Find where the given text appears and provide that cell's center as [x, y] coordinate. 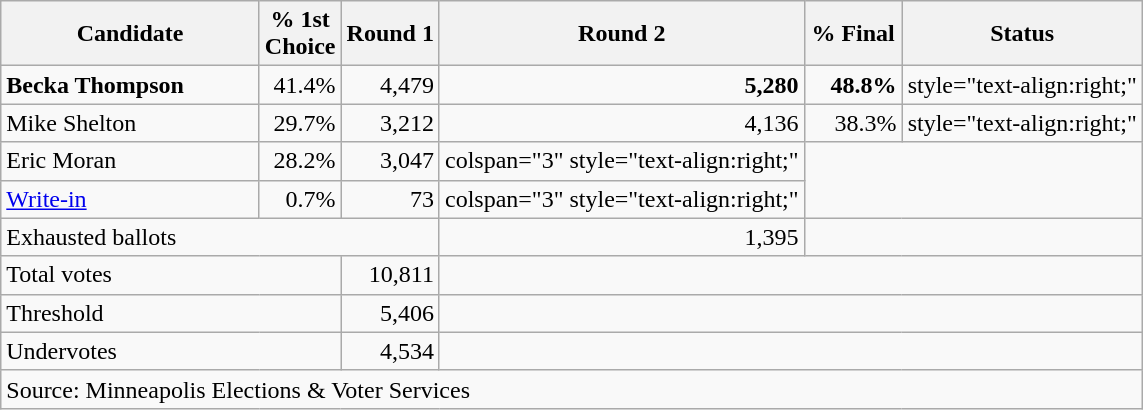
10,811 [390, 275]
29.7% [300, 123]
73 [390, 199]
Becka Thompson [130, 85]
28.2% [300, 161]
4,534 [390, 351]
4,479 [390, 85]
4,136 [622, 123]
1,395 [622, 237]
0.7% [300, 199]
Round 2 [622, 34]
41.4% [300, 85]
% 1stChoice [300, 34]
3,212 [390, 123]
Round 1 [390, 34]
Threshold [171, 313]
Total votes [171, 275]
Status [1022, 34]
Exhausted ballots [220, 237]
5,280 [622, 85]
3,047 [390, 161]
Eric Moran [130, 161]
Write-in [130, 199]
5,406 [390, 313]
Undervotes [171, 351]
% Final [853, 34]
Source: Minneapolis Elections & Voter Services [572, 389]
Candidate [130, 34]
48.8% [853, 85]
Mike Shelton [130, 123]
38.3% [853, 123]
